Extract the (x, y) coordinate from the center of the cell holding the provided text.  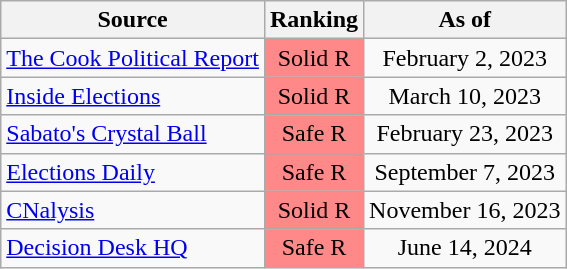
CNalysis (133, 210)
Inside Elections (133, 96)
Source (133, 20)
As of (465, 20)
February 23, 2023 (465, 134)
Ranking (314, 20)
The Cook Political Report (133, 58)
November 16, 2023 (465, 210)
February 2, 2023 (465, 58)
September 7, 2023 (465, 172)
March 10, 2023 (465, 96)
June 14, 2024 (465, 248)
Elections Daily (133, 172)
Sabato's Crystal Ball (133, 134)
Decision Desk HQ (133, 248)
